Extract the (x, y) coordinate from the center of the cell holding the provided text.  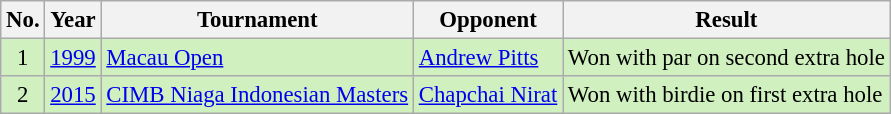
1999 (73, 58)
Opponent (488, 20)
Tournament (257, 20)
Won with par on second extra hole (727, 58)
Won with birdie on first extra hole (727, 95)
1 (23, 58)
Chapchai Nirat (488, 95)
CIMB Niaga Indonesian Masters (257, 95)
Andrew Pitts (488, 58)
2 (23, 95)
2015 (73, 95)
Result (727, 20)
No. (23, 20)
Year (73, 20)
Macau Open (257, 58)
